Output the [x, y] coordinate of the center of the cell containing the given text.  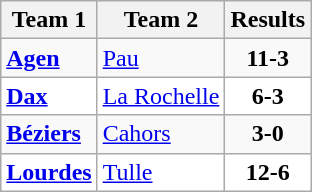
La Rochelle [161, 96]
Team 2 [161, 20]
12-6 [268, 172]
Dax [49, 96]
Béziers [49, 134]
6-3 [268, 96]
Tulle [161, 172]
Pau [161, 58]
Cahors [161, 134]
Agen [49, 58]
Lourdes [49, 172]
11-3 [268, 58]
3-0 [268, 134]
Team 1 [49, 20]
Results [268, 20]
